Provide the [X, Y] coordinate of the cell's center where the given text is located.  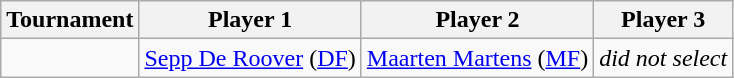
Tournament [70, 20]
Player 1 [250, 20]
did not select [664, 58]
Player 2 [477, 20]
Maarten Martens (MF) [477, 58]
Player 3 [664, 20]
Sepp De Roover (DF) [250, 58]
